Scan for the cell matching the given text and deliver its (x, y) coordinate at center. 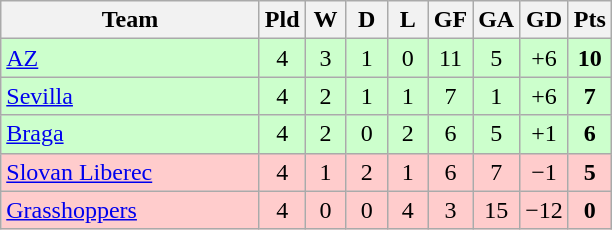
Pts (590, 20)
Grasshoppers (130, 210)
L (408, 20)
15 (496, 210)
GD (544, 20)
11 (450, 58)
GF (450, 20)
10 (590, 58)
−1 (544, 172)
Slovan Liberec (130, 172)
AZ (130, 58)
−12 (544, 210)
GA (496, 20)
Pld (282, 20)
Team (130, 20)
W (326, 20)
Braga (130, 134)
Sevilla (130, 96)
D (366, 20)
+1 (544, 134)
